Identify which cell holds the provided text, then report its [x, y] central coordinate. 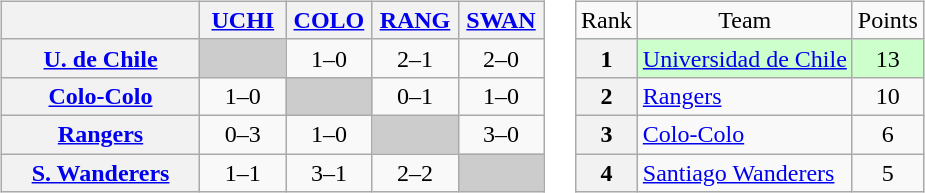
2–2 [415, 173]
SWAN [501, 20]
Santiago Wanderers [744, 173]
3–1 [329, 173]
2 [607, 96]
0–1 [415, 96]
U. de Chile [100, 58]
1–1 [243, 173]
3–0 [501, 134]
4 [607, 173]
Universidad de Chile [744, 58]
Points [888, 20]
2–0 [501, 58]
COLO [329, 20]
3 [607, 134]
2–1 [415, 58]
UCHI [243, 20]
Team [744, 20]
6 [888, 134]
10 [888, 96]
Rank [607, 20]
13 [888, 58]
S. Wanderers [100, 173]
5 [888, 173]
1 [607, 58]
RANG [415, 20]
0–3 [243, 134]
